Pinpoint the cell where the given text exists, returning its [x, y] midpoint coordinate. 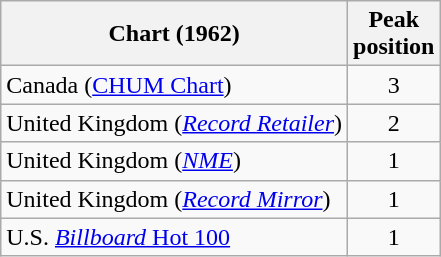
2 [394, 123]
Chart (1962) [174, 34]
3 [394, 85]
United Kingdom (Record Mirror) [174, 199]
United Kingdom (NME) [174, 161]
U.S. Billboard Hot 100 [174, 237]
Peakposition [394, 34]
Canada (CHUM Chart) [174, 85]
United Kingdom (Record Retailer) [174, 123]
